Determine the (X, Y) coordinate at the center of the cell enclosing the given text.  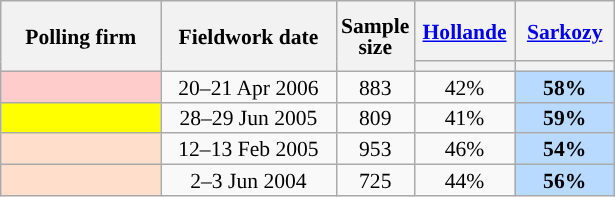
2–3 Jun 2004 (248, 180)
58% (565, 86)
59% (565, 118)
Polling firm (81, 36)
Sarkozy (565, 31)
Samplesize (375, 36)
42% (464, 86)
953 (375, 150)
56% (565, 180)
12–13 Feb 2005 (248, 150)
41% (464, 118)
809 (375, 118)
883 (375, 86)
Fieldwork date (248, 36)
725 (375, 180)
Hollande (464, 31)
46% (464, 150)
54% (565, 150)
44% (464, 180)
20–21 Apr 2006 (248, 86)
28–29 Jun 2005 (248, 118)
